Extract the (X, Y) coordinate from the center of the cell holding the provided text.  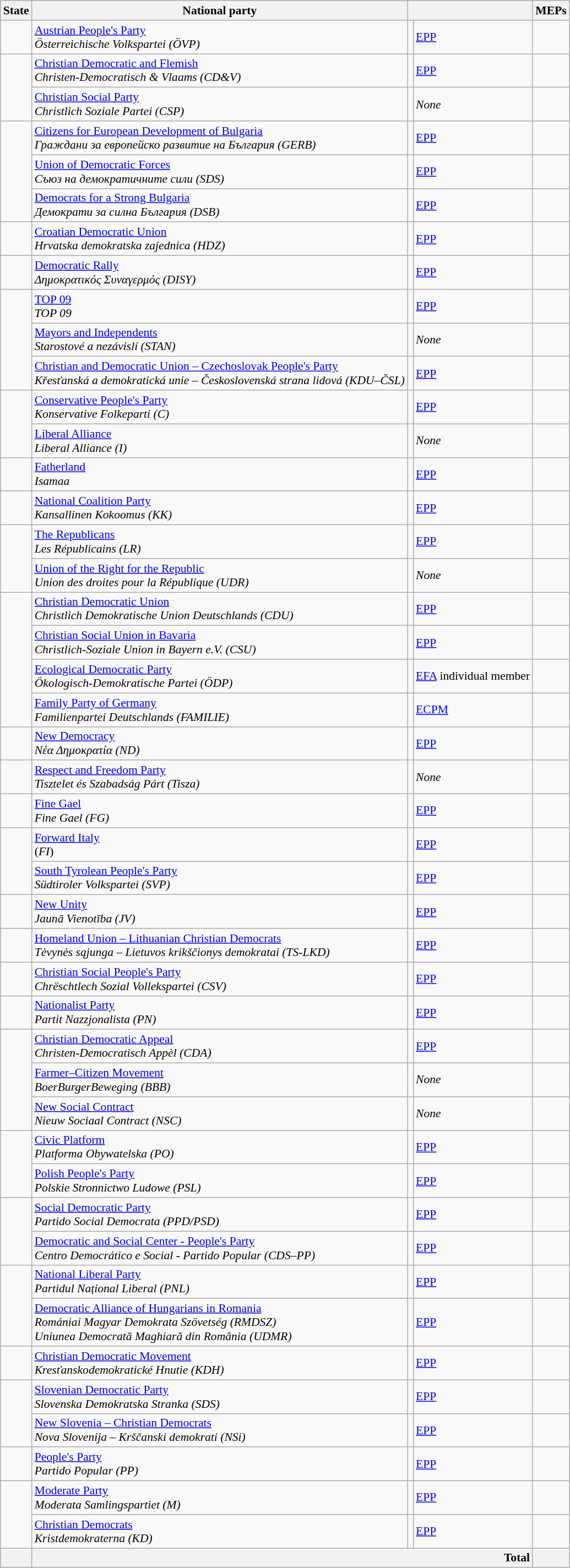
Farmer–Citizen MovementBoerBurgerBeweging (BBB) (220, 1080)
ECPM (473, 710)
Respect and Freedom PartyTisztelet és Szabadság Párt (Tisza) (220, 777)
Total (283, 1558)
Conservative People's PartyKonservative Folkeparti (C) (220, 407)
Christian Social People's PartyChrëschtlech Sozial Vollekspartei (CSV) (220, 979)
TOP 09TOP 09 (220, 306)
FatherlandIsamaa (220, 474)
Democratic and Social Center - People's PartyCentro Democrático e Social - Partido Popular (CDS–PP) (220, 1248)
Austrian People's PartyÖsterreichische Volkspartei (ÖVP) (220, 37)
Mayors and IndependentsStarostové a nezávislí (STAN) (220, 340)
Homeland Union – Lithuanian Christian DemocratsTėvynės sąjunga – Lietuvos krikščionys demokratai (TS-LKD) (220, 946)
Citizens for European Development of BulgariaГраждани за европейско развитие на България (GERB) (220, 138)
Democratic RallyΔημοκρατικός Συναγερμός (DISY) (220, 273)
Christian Social Union in BavariaChristlich-Soziale Union in Bayern e.V. (CSU) (220, 643)
Christian Democratic and FlemishChristen-Democratisch & Vlaams (CD&V) (220, 70)
South Tyrolean People's PartySüdtiroler Volkspartei (SVP) (220, 878)
Nationalist PartyPartit Nazzjonalista (PN) (220, 1013)
National Coalition PartyKansallinen Kokoomus (KK) (220, 509)
New DemocracyΝέα Δημοκρατία (ND) (220, 743)
Union of Democratic ForcesСъюз на демократичните сили (SDS) (220, 172)
Moderate PartyModerata Samlingspartiet (M) (220, 1498)
Christian Democratic UnionChristlich Demokratische Union Deutschlands (CDU) (220, 609)
EFA individual member (473, 676)
National party (220, 10)
Liberal AllianceLiberal Alliance (I) (220, 440)
Croatian Democratic UnionHrvatska demokratska zajednica (HDZ) (220, 239)
Christian Social PartyChristlich Soziale Partei (CSP) (220, 105)
MEPs (551, 10)
Democratic Alliance of Hungarians in RomaniaRomániai Magyar Demokrata Szövetség (RMDSZ)Uniunea Democrată Maghiară din România (UDMR) (220, 1323)
State (17, 10)
National Liberal PartyPartidul Național Liberal (PNL) (220, 1281)
Civic PlatformPlatforma Obywatelska (PO) (220, 1147)
Forward Italy (FI) (220, 844)
Slovenian Democratic PartySlovenska Demokratska Stranka (SDS) (220, 1397)
Ecological Democratic PartyÖkologisch-Demokratische Partei (ÖDP) (220, 676)
Democrats for a Strong BulgariaДемократи за силна България (DSB) (220, 205)
New UnityJaunā Vienotība (JV) (220, 911)
The RepublicansLes Républicains (LR) (220, 542)
Social Democratic PartyPartido Social Democrata (PPD/PSD) (220, 1214)
Family Party of GermanyFamilienpartei Deutschlands (FAMILIE) (220, 710)
New Slovenia – Christian Democrats Nova Slovenija – Krščanski demokrati (NSi) (220, 1430)
Christian and Democratic Union – Czechoslovak People's PartyKřesťanská a demokratická unie – Československá strana lidová (KDU–ČSL) (220, 373)
People's PartyPartido Popular (PP) (220, 1464)
Christian Democratic MovementKresťanskodemokratické Hnutie (KDH) (220, 1363)
Christian DemocratsKristdemokraterna (KD) (220, 1531)
Polish People's PartyPolskie Stronnictwo Ludowe (PSL) (220, 1181)
Fine GaelFine Gael (FG) (220, 811)
New Social ContractNieuw Sociaal Contract (NSC) (220, 1114)
Christian Democratic AppealChristen-Democratisch Appèl (CDA) (220, 1047)
Union of the Right for the RepublicUnion des droites pour la République (UDR) (220, 576)
